Search for the cell housing the specified text and yield its [X, Y] center coordinate. 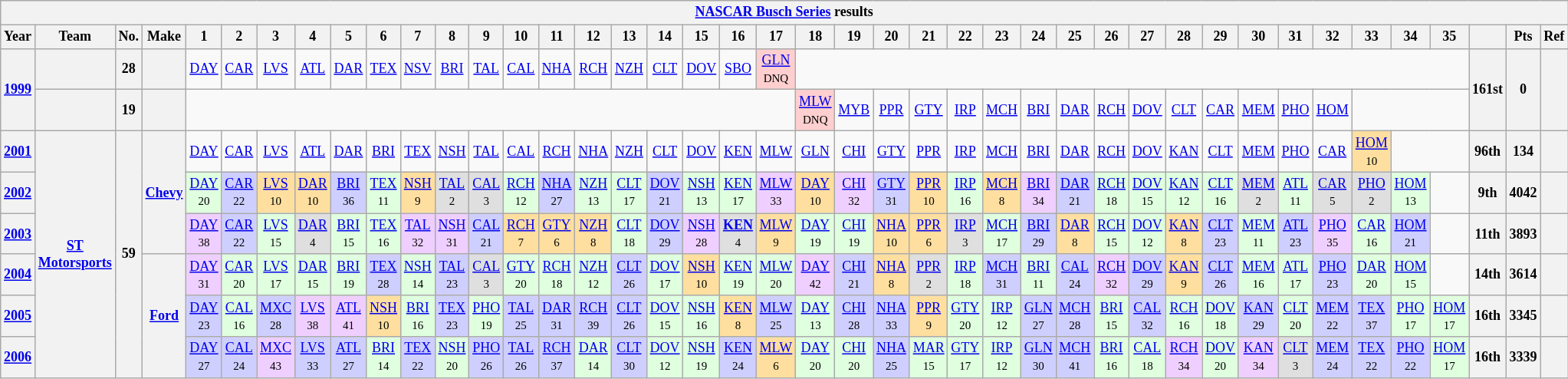
ST Motorsports [75, 254]
11th [1487, 234]
6 [383, 37]
MEM16 [1258, 275]
MYB [854, 110]
21 [929, 37]
NASCAR Busch Series results [784, 12]
NHA27 [557, 193]
KEN24 [738, 358]
DOV18 [1221, 316]
14 [665, 37]
NSH13 [702, 193]
MCH41 [1075, 358]
BRI11 [1038, 275]
KEN4 [738, 234]
CHI [854, 151]
RCH39 [593, 316]
MEM11 [1258, 234]
2003 [18, 234]
17 [776, 37]
GLN30 [1038, 358]
CLT17 [630, 193]
DAY42 [816, 275]
BRI29 [1038, 234]
161st [1487, 89]
LVS15 [276, 234]
DAY23 [204, 316]
MCH31 [1002, 275]
KAN8 [1184, 234]
0 [1523, 89]
MLW9 [776, 234]
KAN12 [1184, 193]
2006 [18, 358]
11 [557, 37]
24 [1038, 37]
IRP3 [965, 234]
CHI21 [854, 275]
TAL32 [417, 234]
9 [486, 37]
CAL18 [1147, 358]
CLT23 [1221, 234]
LVS10 [276, 193]
NZH12 [593, 275]
NSH [452, 151]
CHI28 [854, 316]
MAR15 [929, 358]
DAR14 [593, 358]
2005 [18, 316]
DAY38 [204, 234]
CHI32 [854, 193]
32 [1333, 37]
3 [276, 37]
29 [1221, 37]
4 [313, 37]
9th [1487, 193]
NSH20 [452, 358]
35 [1449, 37]
BRI34 [1038, 193]
LVS17 [276, 275]
Year [18, 37]
96th [1487, 151]
PPR2 [929, 275]
MLW25 [776, 316]
NHA8 [892, 275]
12 [593, 37]
KAN34 [1258, 358]
16 [738, 37]
HOM15 [1411, 275]
TEX11 [383, 193]
RCH16 [1184, 316]
KEN [738, 151]
NSH19 [702, 358]
14th [1487, 275]
CAL21 [486, 234]
3345 [1523, 316]
3339 [1523, 358]
DOV21 [665, 193]
MLW20 [776, 275]
No. [129, 37]
20 [892, 37]
DAR20 [1371, 275]
Team [75, 37]
CAL32 [1147, 316]
MCH28 [1075, 316]
CHI20 [854, 358]
PHO35 [1333, 234]
PPR6 [929, 234]
DAR31 [557, 316]
GLNDNQ [776, 69]
DAY27 [204, 358]
DAY10 [816, 193]
PHO19 [486, 316]
SBO [738, 69]
31 [1296, 37]
ATL27 [348, 358]
KEN8 [738, 316]
PPR10 [929, 193]
RCH34 [1184, 358]
DAR10 [313, 193]
34 [1411, 37]
HOM [1333, 110]
15 [702, 37]
MLW6 [776, 358]
RCH15 [1112, 234]
KAN [1184, 151]
NSH31 [452, 234]
TEX37 [1371, 316]
MCH8 [1002, 193]
30 [1258, 37]
MEM24 [1333, 358]
KEN19 [738, 275]
18 [816, 37]
RCH7 [521, 234]
TAL23 [452, 275]
CLT16 [1221, 193]
7 [417, 37]
CLT20 [1296, 316]
2 [239, 37]
NHA10 [892, 234]
MLW [776, 151]
RCH12 [521, 193]
DAY13 [816, 316]
NZH13 [593, 193]
NSH9 [417, 193]
DOV17 [665, 275]
ATL17 [1296, 275]
GLN [816, 151]
LVS33 [313, 358]
NSH28 [702, 234]
NZH8 [593, 234]
MLWDNQ [816, 110]
HOM21 [1411, 234]
2001 [18, 151]
DAY19 [816, 234]
NHA33 [892, 316]
5 [348, 37]
Ford [164, 316]
LVS38 [313, 316]
1 [204, 37]
1999 [18, 89]
MXC43 [276, 358]
ATL41 [348, 316]
RCH32 [1112, 275]
NSV [417, 69]
IRP18 [965, 275]
Pts [1523, 37]
25 [1075, 37]
MEM2 [1258, 193]
DAR4 [313, 234]
KAN29 [1258, 316]
CHI19 [854, 234]
MCH17 [1002, 234]
BRI14 [383, 358]
DAR8 [1075, 234]
DAR15 [313, 275]
PHO22 [1411, 358]
GTY31 [892, 193]
BRI19 [348, 275]
22 [965, 37]
TEX16 [383, 234]
PPR9 [929, 316]
TAL25 [521, 316]
CLT3 [1296, 358]
Ref [1554, 37]
TAL2 [452, 193]
DAR21 [1075, 193]
CAR20 [239, 275]
RCH37 [557, 358]
26 [1112, 37]
NSH14 [417, 275]
ATL11 [1296, 193]
MLW33 [776, 193]
GLN27 [1038, 316]
NHA25 [892, 358]
2004 [18, 275]
CLT30 [630, 358]
HOM10 [1371, 151]
NSH16 [702, 316]
IRP16 [965, 193]
134 [1523, 151]
33 [1371, 37]
CAR16 [1371, 234]
TEX23 [452, 316]
DOV20 [1221, 358]
8 [452, 37]
PHO2 [1371, 193]
DAY31 [204, 275]
PHO23 [1333, 275]
27 [1147, 37]
3614 [1523, 275]
TAL26 [521, 358]
KAN9 [1184, 275]
13 [630, 37]
MEM22 [1333, 316]
CLT18 [630, 234]
BRI36 [348, 193]
GTY17 [965, 358]
PHO26 [486, 358]
CAL16 [239, 316]
KEN17 [738, 193]
TEX28 [383, 275]
MXC28 [276, 316]
23 [1002, 37]
GTY6 [557, 234]
ATL23 [1296, 234]
Chevy [164, 192]
59 [129, 254]
3893 [1523, 234]
HOM13 [1411, 193]
PHO17 [1411, 316]
4042 [1523, 193]
2002 [18, 193]
10 [521, 37]
CAR5 [1333, 193]
Make [164, 37]
